Scan for the cell matching the given text and deliver its (X, Y) coordinate at center. 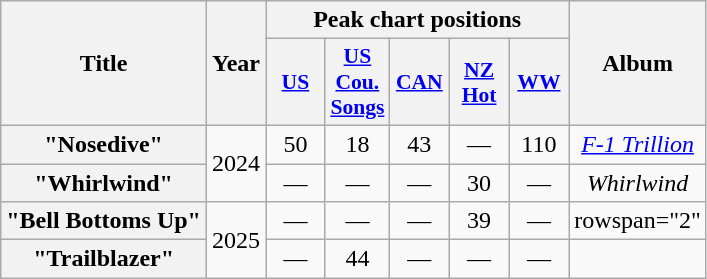
39 (479, 221)
rowspan="2" (638, 221)
NZHot (479, 82)
2024 (236, 163)
30 (479, 183)
"Whirlwind" (104, 183)
18 (357, 144)
F-1 Trillion (638, 144)
USCou.Songs (357, 82)
WW (539, 82)
CAN (419, 82)
"Trailblazer" (104, 259)
US (296, 82)
"Bell Bottoms Up" (104, 221)
"Nosedive" (104, 144)
Peak chart positions (418, 20)
Whirlwind (638, 183)
Title (104, 64)
110 (539, 144)
Year (236, 64)
Album (638, 64)
43 (419, 144)
44 (357, 259)
2025 (236, 240)
50 (296, 144)
